Scan for the cell matching the given text and deliver its (x, y) coordinate at center. 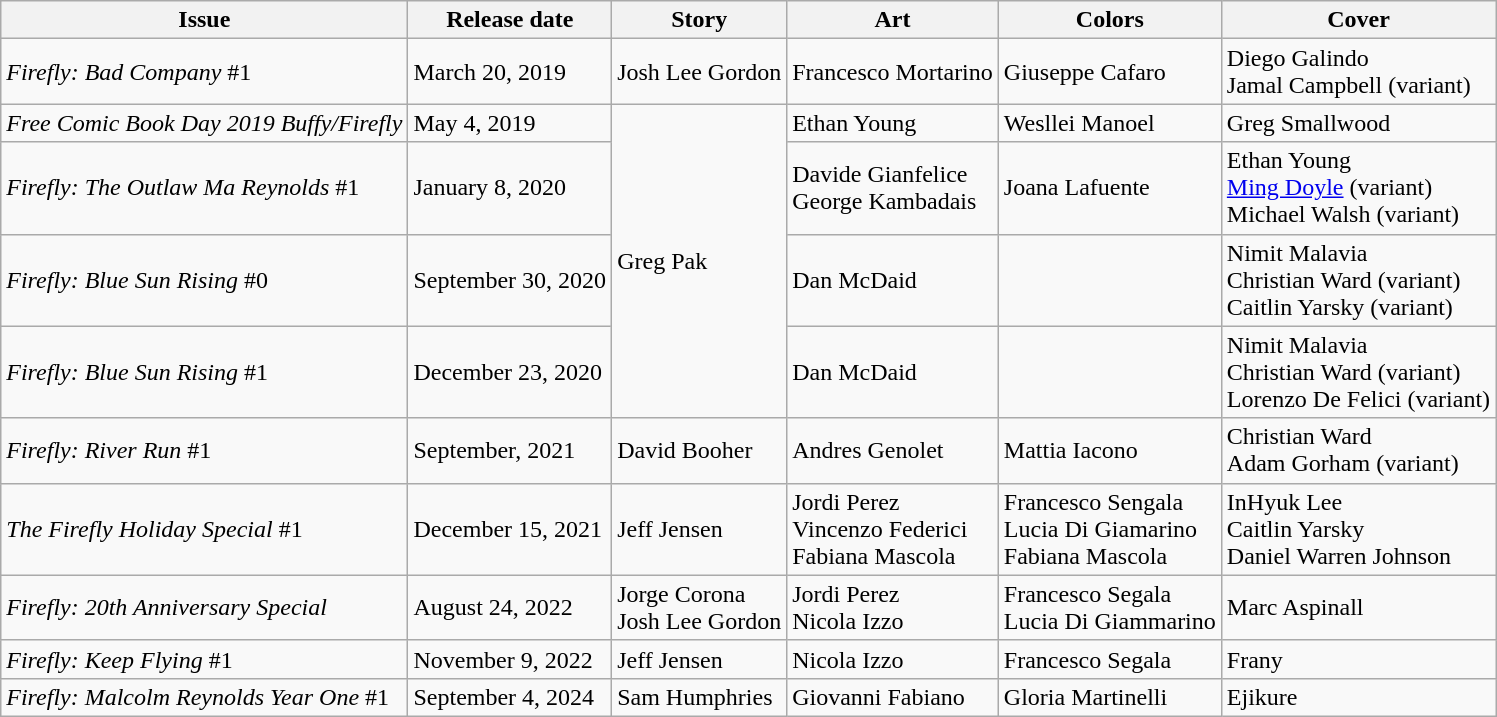
Francesco SegalaLucia Di Giammarino (1110, 608)
March 20, 2019 (510, 72)
Firefly: Bad Company #1 (204, 72)
January 8, 2020 (510, 188)
Jorge Corona Josh Lee Gordon (700, 608)
Mattia Iacono (1110, 450)
Story (700, 20)
Nicola Izzo (893, 659)
Release date (510, 20)
Francesco Sengala Lucia Di Giamarino Fabiana Mascola (1110, 529)
Josh Lee Gordon (700, 72)
Andres Genolet (893, 450)
September, 2021 (510, 450)
Greg Pak (700, 261)
September 30, 2020 (510, 280)
Firefly: Keep Flying #1 (204, 659)
Cover (1358, 20)
Joana Lafuente (1110, 188)
Art (893, 20)
Ejikure (1358, 697)
Ethan Young (893, 123)
Firefly: 20th Anniversary Special (204, 608)
Francesco Segala (1110, 659)
Nimit MalaviaChristian Ward (variant)Caitlin Yarsky (variant) (1358, 280)
Wesllei Manoel (1110, 123)
Ethan YoungMing Doyle (variant)Michael Walsh (variant) (1358, 188)
Nimit MalaviaChristian Ward (variant)Lorenzo De Felici (variant) (1358, 372)
David Booher (700, 450)
Francesco Mortarino (893, 72)
May 4, 2019 (510, 123)
Greg Smallwood (1358, 123)
Gloria Martinelli (1110, 697)
Colors (1110, 20)
Firefly: River Run #1 (204, 450)
December 23, 2020 (510, 372)
Jordi PerezNicola Izzo (893, 608)
InHyuk Lee Caitlin Yarsky Daniel Warren Johnson (1358, 529)
Diego GalindoJamal Campbell (variant) (1358, 72)
Firefly: Blue Sun Rising #0 (204, 280)
Giuseppe Cafaro (1110, 72)
The Firefly Holiday Special #1 (204, 529)
Firefly: The Outlaw Ma Reynolds #1 (204, 188)
December 15, 2021 (510, 529)
November 9, 2022 (510, 659)
September 4, 2024 (510, 697)
Free Comic Book Day 2019 Buffy/Firefly (204, 123)
Christian WardAdam Gorham (variant) (1358, 450)
Davide GianfeliceGeorge Kambadais (893, 188)
Sam Humphries (700, 697)
Firefly: Malcolm Reynolds Year One #1 (204, 697)
Frany (1358, 659)
Firefly: Blue Sun Rising #1 (204, 372)
Jordi Perez Vincenzo Federici Fabiana Mascola (893, 529)
Giovanni Fabiano (893, 697)
Issue (204, 20)
August 24, 2022 (510, 608)
Marc Aspinall (1358, 608)
